Capture the cell that displays the provided text and extract its (x, y) central coordinate. 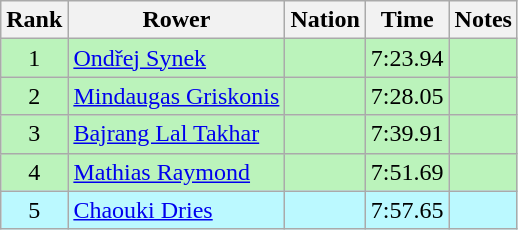
Notes (483, 20)
7:39.91 (407, 134)
1 (34, 58)
Rank (34, 20)
Ondřej Synek (176, 58)
Time (407, 20)
7:51.69 (407, 172)
Rower (176, 20)
Mathias Raymond (176, 172)
4 (34, 172)
Mindaugas Griskonis (176, 96)
Chaouki Dries (176, 210)
Bajrang Lal Takhar (176, 134)
5 (34, 210)
Nation (325, 20)
2 (34, 96)
7:23.94 (407, 58)
7:57.65 (407, 210)
7:28.05 (407, 96)
3 (34, 134)
